Provide the (x, y) coordinate of the cell's center where the given text is located.  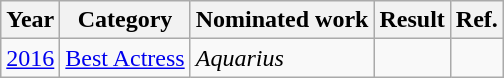
Best Actress (125, 58)
Nominated work (282, 20)
Ref. (476, 20)
Year (30, 20)
Result (412, 20)
Category (125, 20)
Aquarius (282, 58)
2016 (30, 58)
